Return the (x, y) coordinate for the center point of the cell that contains the specified text.  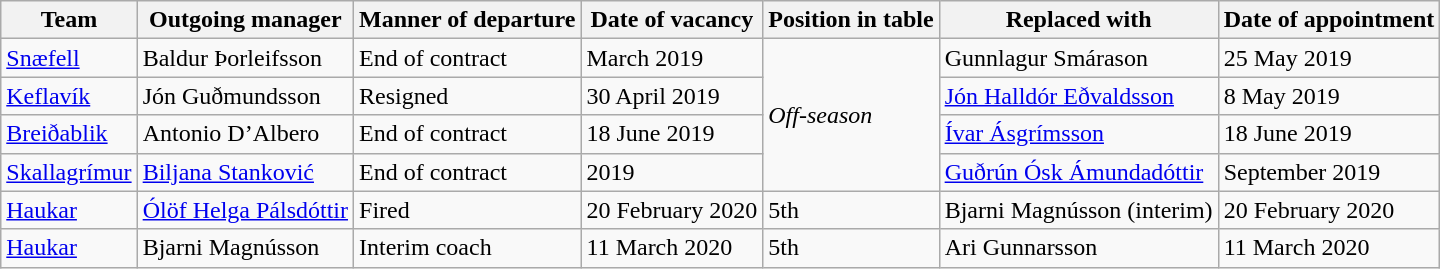
Gunnlagur Smárason (1078, 58)
25 May 2019 (1329, 58)
September 2019 (1329, 172)
Team (69, 20)
Off-season (851, 115)
Fired (468, 210)
Keflavík (69, 96)
Guðrún Ósk Ámundadóttir (1078, 172)
Ari Gunnarsson (1078, 248)
Replaced with (1078, 20)
8 May 2019 (1329, 96)
Resigned (468, 96)
Date of appointment (1329, 20)
Breiðablik (69, 134)
Bjarni Magnússon (interim) (1078, 210)
Ívar Ásgrímsson (1078, 134)
Snæfell (69, 58)
March 2019 (672, 58)
Manner of departure (468, 20)
Baldur Þorleifsson (245, 58)
Biljana Stanković (245, 172)
Position in table (851, 20)
Interim coach (468, 248)
Bjarni Magnússon (245, 248)
Outgoing manager (245, 20)
Ólöf Helga Pálsdóttir (245, 210)
Antonio D’Albero (245, 134)
Jón Halldór Eðvaldsson (1078, 96)
Skallagrímur (69, 172)
2019 (672, 172)
30 April 2019 (672, 96)
Date of vacancy (672, 20)
Jón Guðmundsson (245, 96)
